Output the [X, Y] coordinate of the center of the cell containing the given text.  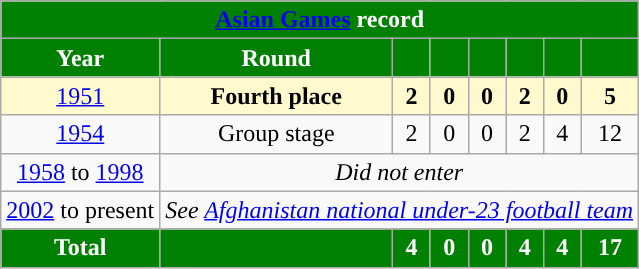
5 [610, 96]
17 [610, 248]
12 [610, 134]
1954 [80, 134]
Year [80, 58]
1958 to 1998 [80, 172]
Total [80, 248]
Did not enter [400, 172]
See Afghanistan national under-23 football team [400, 210]
Fourth place [276, 96]
Group stage [276, 134]
2002 to present [80, 210]
Asian Games record [320, 20]
Round [276, 58]
1951 [80, 96]
